Return (X, Y) of the center of cell containing provided text 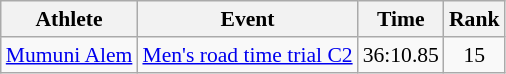
Event (247, 19)
36:10.85 (401, 55)
Rank (474, 19)
Men's road time trial C2 (247, 55)
Mumuni Alem (70, 55)
Time (401, 19)
15 (474, 55)
Athlete (70, 19)
